Provide the (x, y) coordinate of the cell's center where the given text is located.  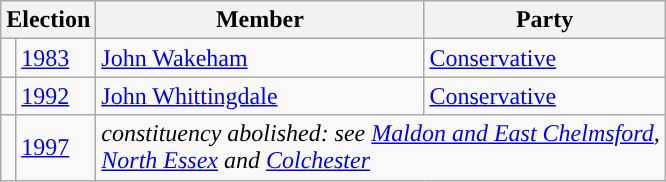
Party (544, 20)
John Wakeham (260, 58)
Member (260, 20)
1992 (56, 96)
Election (48, 20)
John Whittingdale (260, 96)
1997 (56, 148)
1983 (56, 58)
constituency abolished: see Maldon and East Chelmsford, North Essex and Colchester (380, 148)
